Provide the (x, y) coordinate of the cell's center where the given text is located.  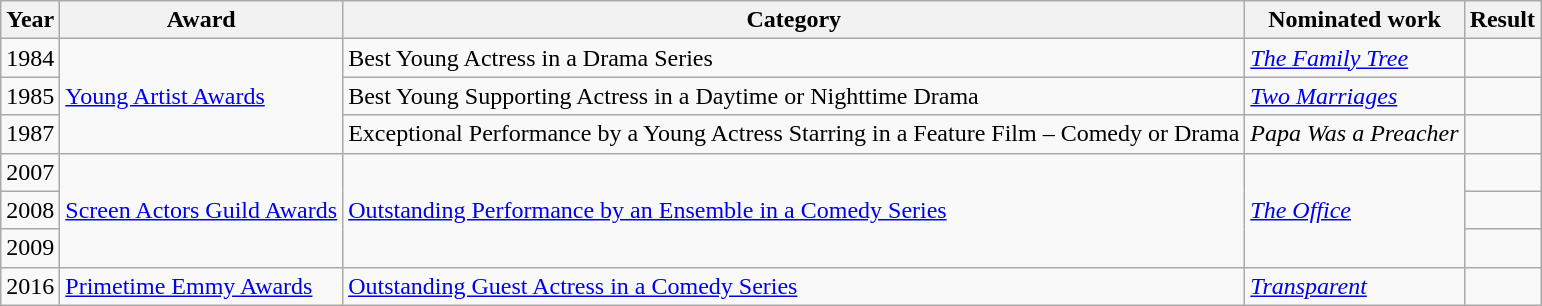
The Family Tree (1354, 58)
2009 (30, 248)
Papa Was a Preacher (1354, 134)
Best Young Actress in a Drama Series (794, 58)
Category (794, 20)
Award (202, 20)
Outstanding Performance by an Ensemble in a Comedy Series (794, 210)
1984 (30, 58)
Transparent (1354, 286)
The Office (1354, 210)
1985 (30, 96)
Screen Actors Guild Awards (202, 210)
2007 (30, 172)
Year (30, 20)
Exceptional Performance by a Young Actress Starring in a Feature Film – Comedy or Drama (794, 134)
2008 (30, 210)
Primetime Emmy Awards (202, 286)
Two Marriages (1354, 96)
2016 (30, 286)
Young Artist Awards (202, 96)
1987 (30, 134)
Outstanding Guest Actress in a Comedy Series (794, 286)
Nominated work (1354, 20)
Best Young Supporting Actress in a Daytime or Nighttime Drama (794, 96)
Result (1502, 20)
